Capture the cell that displays the provided text and extract its [X, Y] central coordinate. 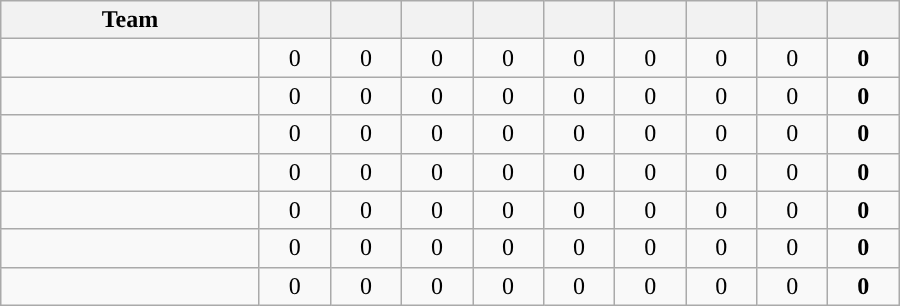
Team [130, 20]
